Extract the [X, Y] coordinate from the center of the cell holding the provided text.  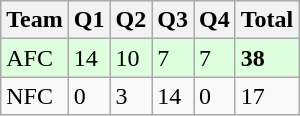
AFC [35, 58]
Q3 [173, 20]
Team [35, 20]
Q1 [89, 20]
Total [267, 20]
3 [131, 96]
Q4 [215, 20]
NFC [35, 96]
Q2 [131, 20]
38 [267, 58]
10 [131, 58]
17 [267, 96]
